Scan for the cell matching the given text and deliver its (X, Y) coordinate at center. 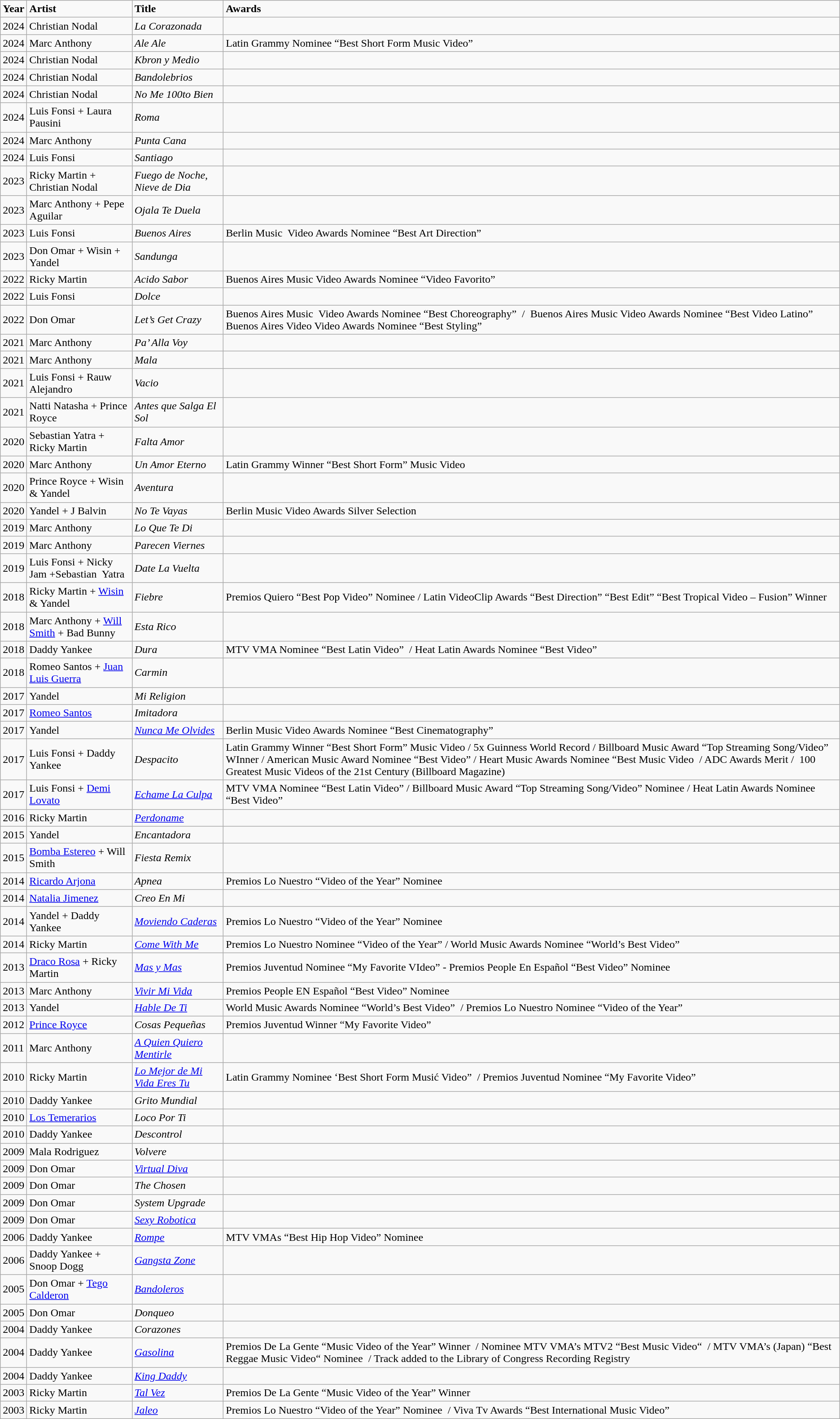
Imitadora (178, 713)
Punta Cana (178, 140)
Un Amor Eterno (178, 464)
Buenos Aires (178, 233)
Pa’ Alla Voy (178, 343)
Mala (178, 360)
Don Omar + Tego Calderon (79, 1289)
Despacito (178, 759)
2011 (13, 1048)
Los Temerarios (79, 1117)
Vacio (178, 383)
Esta Rico (178, 626)
Latin Grammy Nominee “Best Short Form Music Video” (531, 43)
Premios De La Gente “Music Video of the Year” Winner (531, 1393)
Lo Mejor de Mi Vida Eres Tu (178, 1077)
No Te Vayas (178, 511)
Donqueo (178, 1313)
Fiebre (178, 597)
Creo En Mi (178, 898)
Falta Amor (178, 442)
Prince Royce + Wisin & Yandel (79, 487)
Luis Fonsi + Nicky Jam +Sebastian Yatra (79, 568)
Daddy Yankee + Snoop Dogg (79, 1260)
Premios Lo Nuestro Nominee “Video of the Year” / World Music Awards Nominee “World’s Best Video” (531, 944)
Ojala Te Duela (178, 210)
Tal Vez (178, 1393)
Sexy Robotica (178, 1220)
Ale Ale (178, 43)
Encantadora (178, 835)
Romeo Santos (79, 713)
Bandolebrios (178, 77)
Rompe (178, 1237)
Marc Anthony + Pepe Aguilar (79, 210)
Mala Rodriguez (79, 1152)
Prince Royce (79, 1025)
Ricky Martin + Christian Nodal (79, 180)
Luis Fonsi + Demi Lovato (79, 794)
MTV VMA Nominee “Best Latin Video” / Heat Latin Awards Nominee “Best Video” (531, 650)
2012 (13, 1025)
Virtual Diva (178, 1169)
Antes que Salga El Sol (178, 412)
Yandel + J Balvin (79, 511)
Come With Me (178, 944)
Descontrol (178, 1134)
Jaleo (178, 1410)
King Daddy (178, 1376)
Mas y Mas (178, 968)
Bandoleros (178, 1289)
Let’s Get Crazy (178, 320)
Awards (531, 9)
Carmin (178, 673)
Kbron y Medio (178, 60)
Mi Religion (178, 696)
Moviendo Caderas (178, 921)
Berlin Music Video Awards Silver Selection (531, 511)
Santiago (178, 158)
Romeo Santos + Juan Luis Guerra (79, 673)
Fiesta Remix (178, 858)
Corazones (178, 1330)
Nunca Me Olvides (178, 730)
Draco Rosa + Ricky Martin (79, 968)
Apnea (178, 881)
Ricardo Arjona (79, 881)
Acido Sabor (178, 280)
Berlin Music Video Awards Nominee “Best Cinematography” (531, 730)
Gangsta Zone (178, 1260)
Ricky Martin + Wisin & Yandel (79, 597)
Premios Lo Nuestro “Video of the Year” Nominee / Viva Tv Awards “Best International Music Video” (531, 1410)
MTV VMA Nominee “Best Latin Video” / Billboard Music Award “Top Streaming Song/Video” Nominee / Heat Latin Awards Nominee “Best Video” (531, 794)
Latin Grammy Nominee ‘Best Short Form Musić Video” / Premios Juventud Nominee “My Favorite Video” (531, 1077)
System Upgrade (178, 1203)
Vivir Mi Vida (178, 990)
World Music Awards Nominee “World’s Best Video” / Premios Lo Nuestro Nominee “Video of the Year” (531, 1008)
Sebastian Yatra + Ricky Martin (79, 442)
Roma (178, 118)
Artist (79, 9)
No Me 100to Bien (178, 94)
Natalia Jimenez (79, 898)
Buenos Aires Music Video Awards Nominee “Video Favorito” (531, 280)
Year (13, 9)
Premios Juventud Nominee “My Favorite VIdeo” - Premios People En Español “Best Video” Nominee (531, 968)
Sandunga (178, 256)
Perdoname (178, 818)
Echame La Culpa (178, 794)
2016 (13, 818)
Gasolina (178, 1353)
Cosas Pequeñas (178, 1025)
Hable De Ti (178, 1008)
Luis Fonsi + Daddy Yankee (79, 759)
Volvere (178, 1152)
Latin Grammy Winner “Best Short Form” Music Video (531, 464)
Premios Quiero “Best Pop Video” Nominee / Latin VideoClip Awards “Best Direction” “Best Edit” “Best Tropical Video – Fusion” Winner (531, 597)
Fuego de Noche, Nieve de Dia (178, 180)
Premios Juventud Winner “My Favorite Video” (531, 1025)
Dura (178, 650)
Grito Mundial (178, 1100)
Dolce (178, 297)
Loco Por Ti (178, 1117)
Don Omar + Wisin + Yandel (79, 256)
Bomba Estereo + Will Smith (79, 858)
The Chosen (178, 1186)
Luis Fonsi + Rauw Alejandro (79, 383)
Natti Natasha + Prince Royce (79, 412)
Luis Fonsi + Laura Pausini (79, 118)
Date La Vuelta (178, 568)
MTV VMAs “Best Hip Hop Video” Nominee (531, 1237)
Lo Que Te Di (178, 528)
Title (178, 9)
La Corazonada (178, 26)
Yandel + Daddy Yankee (79, 921)
Aventura (178, 487)
Marc Anthony + Will Smith + Bad Bunny (79, 626)
Berlin Music Video Awards Nominee “Best Art Direction” (531, 233)
A Quien Quiero Mentirle (178, 1048)
Premios People EN Español “Best Video” Nominee (531, 990)
Parecen Viernes (178, 545)
